From the cell containing the given text, extract its center point as (x, y) coordinate. 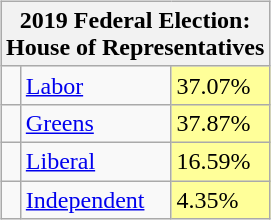
2019 Federal Election:House of Representatives (134, 34)
Liberal (96, 161)
Labor (96, 85)
37.87% (220, 123)
4.35% (220, 199)
Greens (96, 123)
Independent (96, 199)
37.07% (220, 85)
16.59% (220, 161)
